For the text-containing cell, return its midpoint in [X, Y] coordinate format. 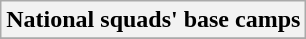
National squads' base camps [154, 20]
